Provide the [x, y] coordinate of the cell's center where the given text is located.  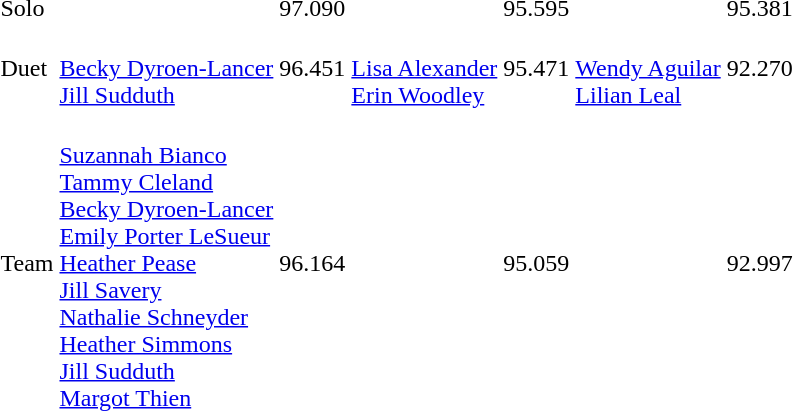
96.451 [312, 68]
Lisa AlexanderErin Woodley [424, 68]
95.471 [536, 68]
Becky Dyroen-LancerJill Sudduth [166, 68]
Wendy AguilarLilian Leal [648, 68]
